Pinpoint the cell where the given text exists, returning its [x, y] midpoint coordinate. 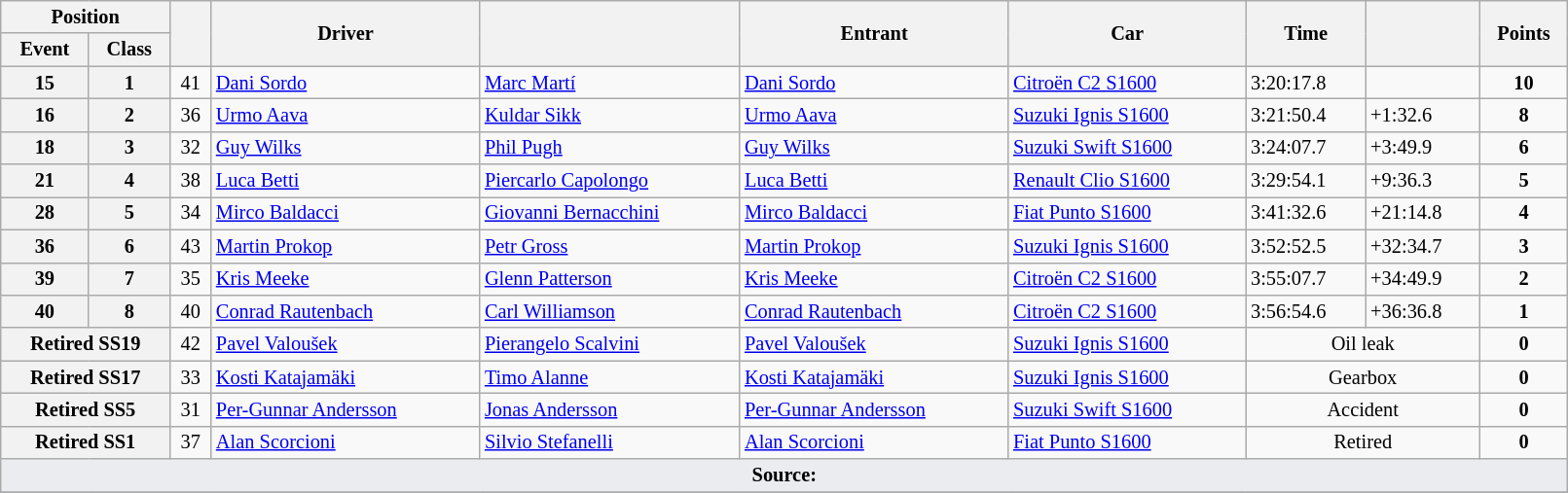
Retired [1363, 442]
28 [45, 213]
+32:34.7 [1423, 246]
15 [45, 83]
Carl Williamson [609, 311]
+1:32.6 [1423, 115]
Marc Martí [609, 83]
7 [129, 279]
3:21:50.4 [1306, 115]
18 [45, 148]
Source: [784, 475]
Pierangelo Scalvini [609, 344]
Entrant [874, 33]
3:56:54.6 [1306, 311]
16 [45, 115]
Retired SS19 [86, 344]
Event [45, 50]
10 [1524, 83]
32 [191, 148]
3:24:07.7 [1306, 148]
21 [45, 181]
Gearbox [1363, 377]
3:55:07.7 [1306, 279]
+36:36.8 [1423, 311]
+34:49.9 [1423, 279]
Retired SS5 [86, 409]
Points [1524, 33]
Retired SS1 [86, 442]
43 [191, 246]
37 [191, 442]
Glenn Patterson [609, 279]
34 [191, 213]
3:29:54.1 [1306, 181]
35 [191, 279]
Retired SS17 [86, 377]
Jonas Andersson [609, 409]
Accident [1363, 409]
Car [1127, 33]
Piercarlo Capolongo [609, 181]
+9:36.3 [1423, 181]
Timo Alanne [609, 377]
Phil Pugh [609, 148]
38 [191, 181]
Class [129, 50]
Oil leak [1363, 344]
Driver [346, 33]
39 [45, 279]
31 [191, 409]
33 [191, 377]
3:20:17.8 [1306, 83]
Silvio Stefanelli [609, 442]
+21:14.8 [1423, 213]
Renault Clio S1600 [1127, 181]
Kuldar Sikk [609, 115]
3:41:32.6 [1306, 213]
42 [191, 344]
Giovanni Bernacchini [609, 213]
Petr Gross [609, 246]
Position [86, 17]
41 [191, 83]
3:52:52.5 [1306, 246]
Time [1306, 33]
+3:49.9 [1423, 148]
